Find where the given text appears and provide that cell's center as (x, y) coordinate. 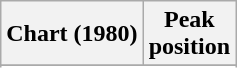
Peakposition (189, 34)
Chart (1980) (72, 34)
